Scan for the cell matching the given text and deliver its (X, Y) coordinate at center. 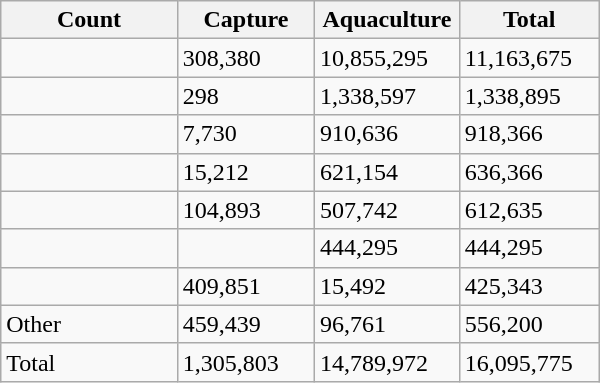
636,366 (529, 172)
409,851 (246, 286)
14,789,972 (388, 362)
507,742 (388, 210)
Aquaculture (388, 20)
7,730 (246, 134)
612,635 (529, 210)
15,492 (388, 286)
11,163,675 (529, 58)
621,154 (388, 172)
10,855,295 (388, 58)
910,636 (388, 134)
16,095,775 (529, 362)
425,343 (529, 286)
308,380 (246, 58)
298 (246, 96)
459,439 (246, 324)
Count (90, 20)
1,338,895 (529, 96)
Other (90, 324)
1,305,803 (246, 362)
918,366 (529, 134)
15,212 (246, 172)
Capture (246, 20)
104,893 (246, 210)
96,761 (388, 324)
556,200 (529, 324)
1,338,597 (388, 96)
